Scan for the cell matching the given text and deliver its [x, y] coordinate at center. 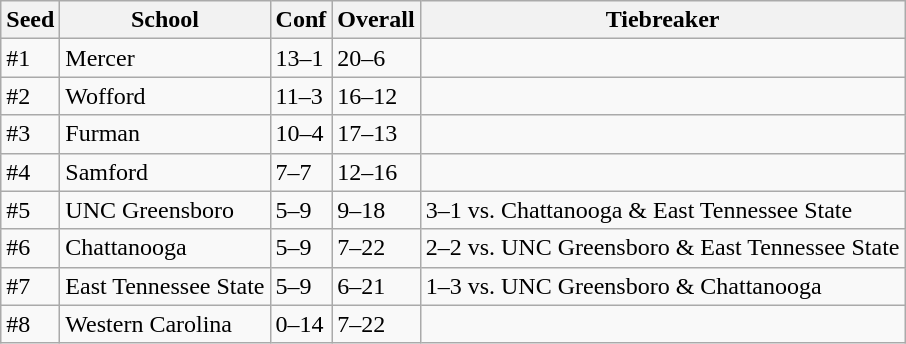
East Tennessee State [165, 286]
#7 [30, 286]
Furman [165, 134]
13–1 [301, 58]
#2 [30, 96]
#3 [30, 134]
UNC Greensboro [165, 210]
9–18 [376, 210]
Tiebreaker [662, 20]
Conf [301, 20]
10–4 [301, 134]
0–14 [301, 324]
3–1 vs. Chattanooga & East Tennessee State [662, 210]
20–6 [376, 58]
Seed [30, 20]
#4 [30, 172]
Mercer [165, 58]
#5 [30, 210]
12–16 [376, 172]
#8 [30, 324]
11–3 [301, 96]
1–3 vs. UNC Greensboro & Chattanooga [662, 286]
#6 [30, 248]
Western Carolina [165, 324]
Chattanooga [165, 248]
Overall [376, 20]
School [165, 20]
7–7 [301, 172]
2–2 vs. UNC Greensboro & East Tennessee State [662, 248]
17–13 [376, 134]
16–12 [376, 96]
Wofford [165, 96]
Samford [165, 172]
6–21 [376, 286]
#1 [30, 58]
